Provide the (X, Y) coordinate of the cell's center where the given text is located.  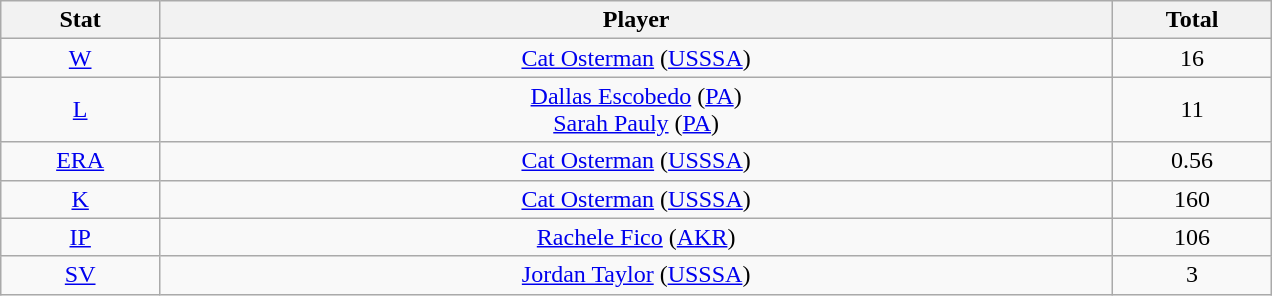
K (80, 199)
W (80, 58)
Total (1192, 20)
106 (1192, 237)
Jordan Taylor (USSSA) (636, 275)
L (80, 110)
Dallas Escobedo (PA) Sarah Pauly (PA) (636, 110)
16 (1192, 58)
Stat (80, 20)
0.56 (1192, 161)
Rachele Fico (AKR) (636, 237)
3 (1192, 275)
11 (1192, 110)
IP (80, 237)
SV (80, 275)
160 (1192, 199)
ERA (80, 161)
Player (636, 20)
